Output the [X, Y] coordinate of the center of the cell containing the given text.  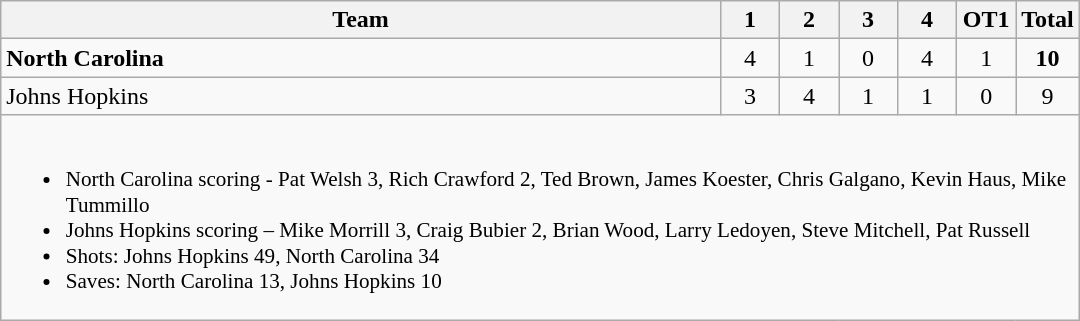
2 [808, 20]
North Carolina [361, 58]
9 [1048, 96]
OT1 [986, 20]
Johns Hopkins [361, 96]
10 [1048, 58]
Total [1048, 20]
Team [361, 20]
